Determine the [x, y] coordinate at the center of the cell enclosing the given text.  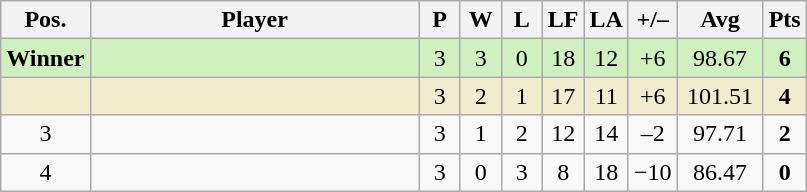
97.71 [720, 134]
−10 [652, 172]
6 [784, 58]
98.67 [720, 58]
Player [254, 20]
LA [606, 20]
14 [606, 134]
W [480, 20]
–2 [652, 134]
86.47 [720, 172]
L [522, 20]
Pos. [46, 20]
+/– [652, 20]
11 [606, 96]
101.51 [720, 96]
8 [563, 172]
Winner [46, 58]
Pts [784, 20]
P [440, 20]
LF [563, 20]
Avg [720, 20]
17 [563, 96]
